Output the (x, y) coordinate of the center of the cell containing the given text.  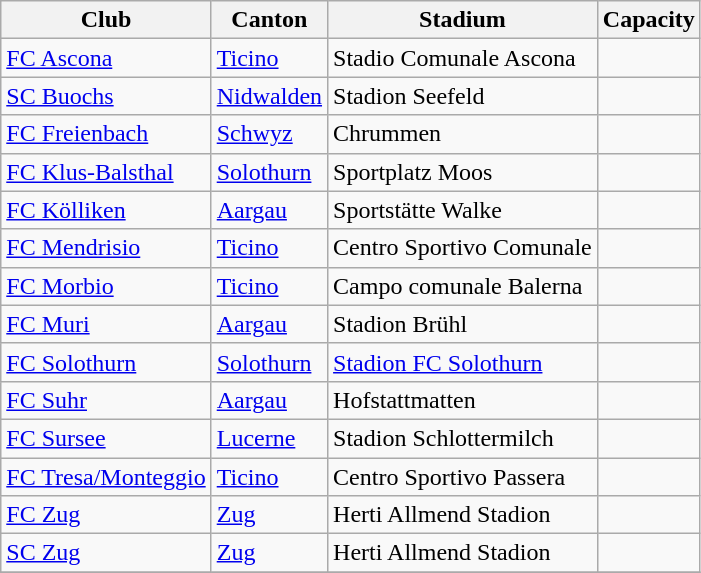
Capacity (648, 20)
FC Kölliken (106, 210)
FC Solothurn (106, 362)
SC Zug (106, 553)
Lucerne (269, 438)
Stadion Schlottermilch (463, 438)
FC Muri (106, 324)
Stadium (463, 20)
Stadion Seefeld (463, 96)
Stadion Brühl (463, 324)
FC Zug (106, 515)
Stadio Comunale Ascona (463, 58)
Chrummen (463, 134)
Centro Sportivo Comunale (463, 248)
Nidwalden (269, 96)
Sportplatz Moos (463, 172)
Club (106, 20)
FC Mendrisio (106, 248)
Sportstätte Walke (463, 210)
Campo comunale Balerna (463, 286)
FC Klus-Balsthal (106, 172)
Canton (269, 20)
Stadion FC Solothurn (463, 362)
SC Buochs (106, 96)
Hofstattmatten (463, 400)
FC Freienbach (106, 134)
Schwyz (269, 134)
Centro Sportivo Passera (463, 477)
FC Tresa/Monteggio (106, 477)
FC Ascona (106, 58)
FC Suhr (106, 400)
FC Morbio (106, 286)
FC Sursee (106, 438)
